Pinpoint the cell where the given text exists, returning its (X, Y) midpoint coordinate. 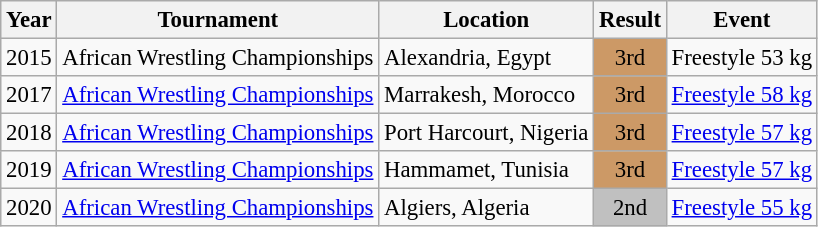
Tournament (218, 20)
2020 (29, 208)
Result (630, 20)
Freestyle 53 kg (742, 58)
2017 (29, 95)
Algiers, Algeria (486, 208)
Freestyle 58 kg (742, 95)
2nd (630, 208)
Year (29, 20)
Hammamet, Tunisia (486, 170)
Port Harcourt, Nigeria (486, 133)
2019 (29, 170)
Event (742, 20)
2018 (29, 133)
2015 (29, 58)
Location (486, 20)
Alexandria, Egypt (486, 58)
Freestyle 55 kg (742, 208)
Marrakesh, Morocco (486, 95)
